Identify which cell holds the provided text, then report its (X, Y) central coordinate. 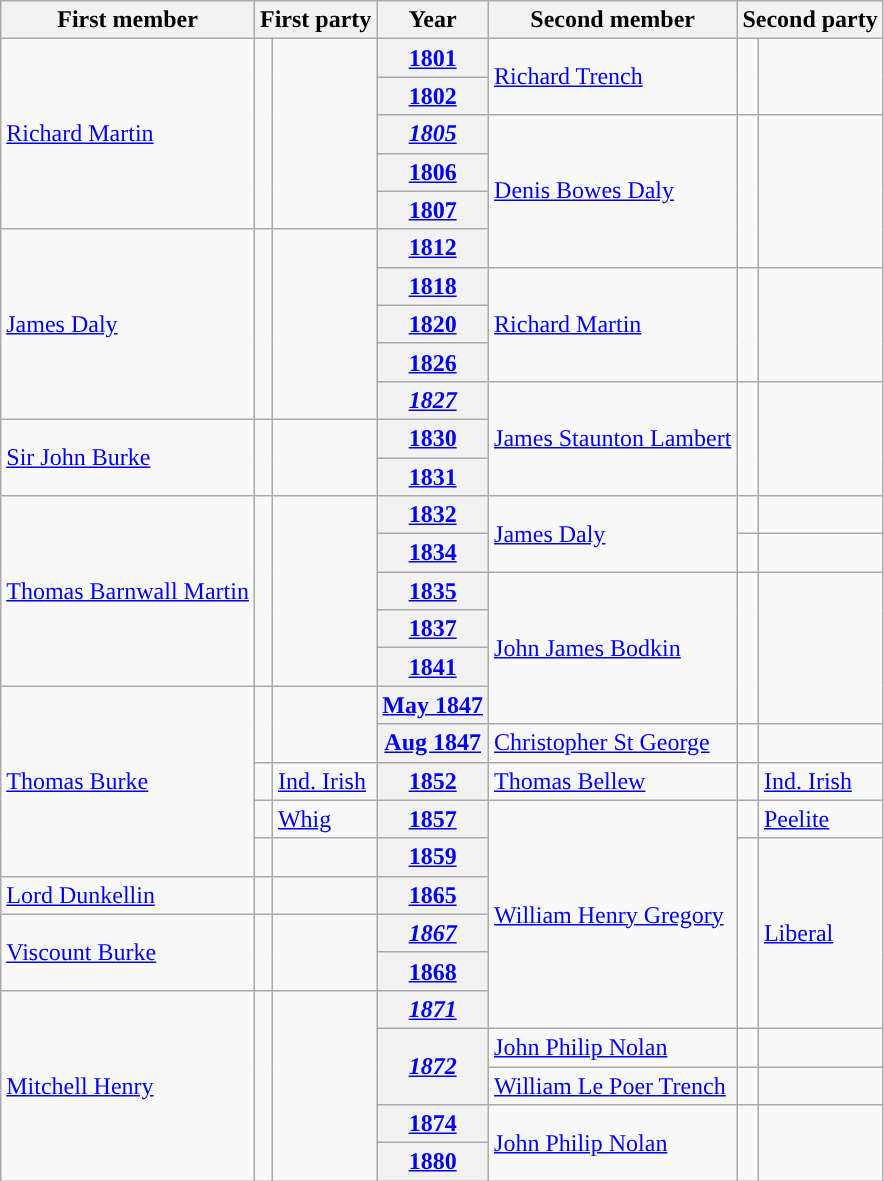
1837 (433, 629)
1865 (433, 895)
Thomas Bellew (613, 781)
1802 (433, 96)
Viscount Burke (128, 952)
1812 (433, 248)
1834 (433, 553)
Thomas Barnwall Martin (128, 591)
1874 (433, 1124)
1852 (433, 781)
1859 (433, 857)
1832 (433, 515)
1867 (433, 933)
1806 (433, 172)
1872 (433, 1066)
Second party (810, 20)
1801 (433, 58)
1830 (433, 438)
Aug 1847 (433, 743)
1820 (433, 324)
1880 (433, 1162)
Lord Dunkellin (128, 895)
1857 (433, 819)
1818 (433, 286)
1807 (433, 210)
Liberal (820, 933)
William Le Poer Trench (613, 1085)
Richard Trench (613, 77)
First party (315, 20)
1827 (433, 400)
Christopher St George (613, 743)
1835 (433, 591)
1831 (433, 477)
1868 (433, 971)
First member (128, 20)
May 1847 (433, 705)
Year (433, 20)
1826 (433, 362)
Peelite (820, 819)
William Henry Gregory (613, 914)
Sir John Burke (128, 457)
James Staunton Lambert (613, 438)
Thomas Burke (128, 781)
Whig (324, 819)
John James Bodkin (613, 648)
1871 (433, 1009)
1841 (433, 667)
1805 (433, 134)
Denis Bowes Daly (613, 191)
Second member (613, 20)
Mitchell Henry (128, 1085)
